From the cell containing the given text, extract its center point as [X, Y] coordinate. 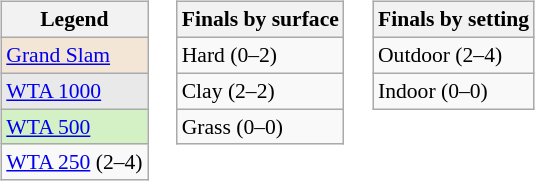
WTA 500 [74, 127]
Clay (2–2) [260, 91]
Hard (0–2) [260, 55]
Finals by surface [260, 20]
Legend [74, 20]
Outdoor (2–4) [454, 55]
Grand Slam [74, 55]
WTA 1000 [74, 91]
Finals by setting [454, 20]
WTA 250 (2–4) [74, 162]
Grass (0–0) [260, 127]
Indoor (0–0) [454, 91]
